Determine the (x, y) coordinate at the center of the cell enclosing the given text.  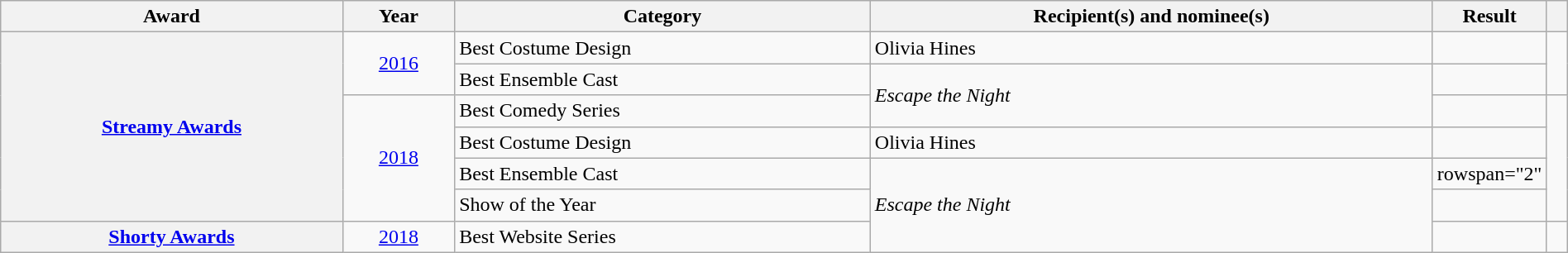
rowspan="2" (1489, 174)
Recipient(s) and nominee(s) (1151, 17)
2016 (399, 64)
Streamy Awards (172, 126)
Best Website Series (663, 236)
Show of the Year (663, 205)
Shorty Awards (172, 236)
Award (172, 17)
Result (1489, 17)
Year (399, 17)
Category (663, 17)
Best Comedy Series (663, 111)
